Search for the cell housing the specified text and yield its [X, Y] center coordinate. 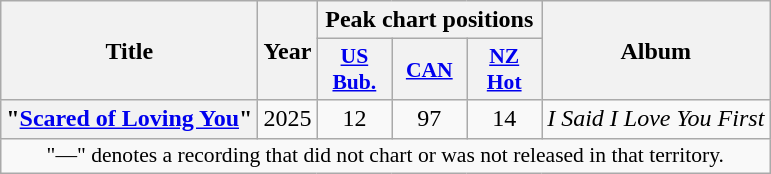
14 [504, 119]
Album [656, 50]
Year [288, 50]
"Scared of Loving You" [130, 119]
97 [430, 119]
2025 [288, 119]
NZHot [504, 70]
I Said I Love You First [656, 119]
CAN [430, 70]
12 [354, 119]
"—" denotes a recording that did not chart or was not released in that territory. [386, 156]
Peak chart positions [430, 20]
Title [130, 50]
USBub. [354, 70]
